Pinpoint the cell where the given text exists, returning its (X, Y) midpoint coordinate. 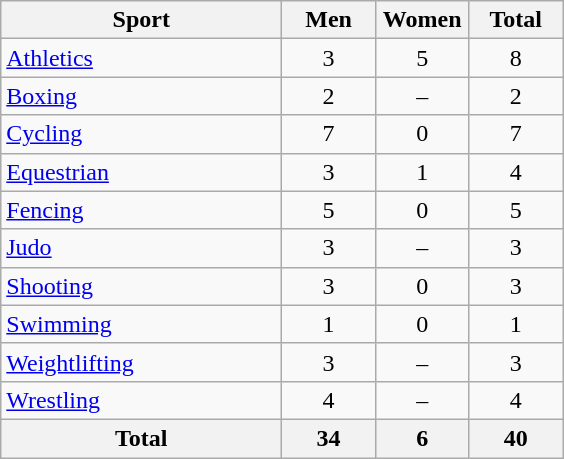
Men (329, 20)
6 (422, 438)
Women (422, 20)
Athletics (142, 58)
Fencing (142, 210)
Swimming (142, 324)
Equestrian (142, 172)
Weightlifting (142, 362)
Shooting (142, 286)
Sport (142, 20)
40 (516, 438)
Boxing (142, 96)
8 (516, 58)
Judo (142, 248)
34 (329, 438)
Wrestling (142, 400)
Cycling (142, 134)
